Return [x, y] of the center of cell containing provided text 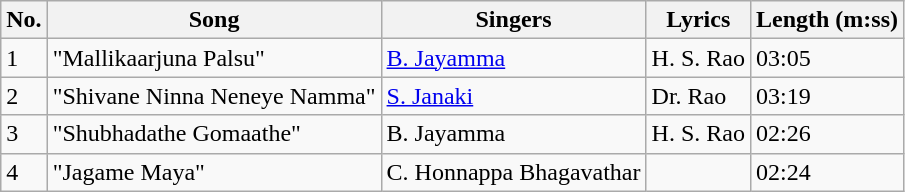
"Shivane Ninna Neneye Namma" [214, 96]
"Jagame Maya" [214, 172]
3 [24, 134]
02:24 [826, 172]
Length (m:ss) [826, 20]
C. Honnappa Bhagavathar [514, 172]
4 [24, 172]
Lyrics [698, 20]
No. [24, 20]
2 [24, 96]
Dr. Rao [698, 96]
"Mallikaarjuna Palsu" [214, 58]
S. Janaki [514, 96]
03:19 [826, 96]
Singers [514, 20]
"Shubhadathe Gomaathe" [214, 134]
1 [24, 58]
Song [214, 20]
03:05 [826, 58]
02:26 [826, 134]
